From the cell containing the given text, extract its center point as [x, y] coordinate. 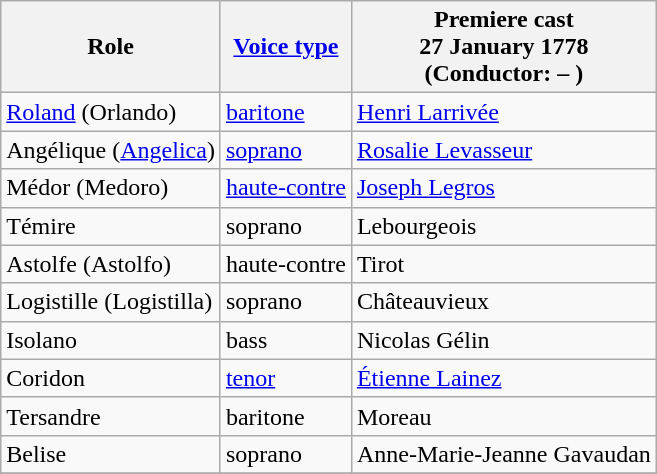
Témire [111, 226]
Angélique (Angelica) [111, 150]
Lebourgeois [504, 226]
Étienne Lainez [504, 378]
Anne-Marie-Jeanne Gavaudan [504, 454]
tenor [286, 378]
Nicolas Gélin [504, 340]
Isolano [111, 340]
Premiere cast27 January 1778(Conductor: – ) [504, 47]
Tersandre [111, 416]
bass [286, 340]
Henri Larrivée [504, 112]
Belise [111, 454]
Logistille (Logistilla) [111, 302]
Tirot [504, 264]
Châteauvieux [504, 302]
Moreau [504, 416]
Joseph Legros [504, 188]
Rosalie Levasseur [504, 150]
Voice type [286, 47]
Astolfe (Astolfo) [111, 264]
Coridon [111, 378]
Roland (Orlando) [111, 112]
Médor (Medoro) [111, 188]
Role [111, 47]
